Search for the cell housing the specified text and yield its (X, Y) center coordinate. 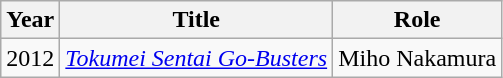
2012 (30, 58)
Miho Nakamura (418, 58)
Year (30, 20)
Role (418, 20)
Title (196, 20)
Tokumei Sentai Go-Busters (196, 58)
